Search for the cell housing the specified text and yield its (X, Y) center coordinate. 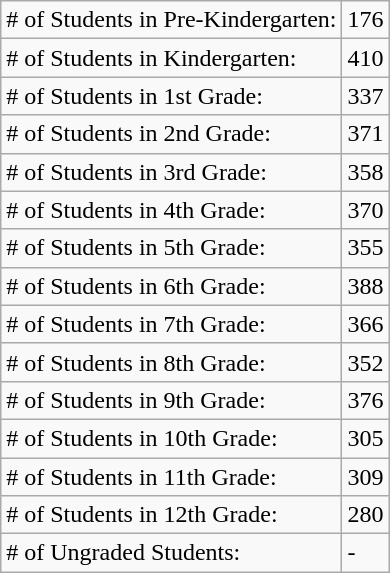
# of Students in 3rd Grade: (172, 172)
# of Students in 6th Grade: (172, 286)
# of Students in 9th Grade: (172, 400)
305 (366, 438)
# of Students in 2nd Grade: (172, 134)
355 (366, 248)
# of Students in Kindergarten: (172, 58)
# of Students in 4th Grade: (172, 210)
366 (366, 324)
# of Students in 7th Grade: (172, 324)
# of Students in 11th Grade: (172, 477)
352 (366, 362)
# of Students in 10th Grade: (172, 438)
371 (366, 134)
370 (366, 210)
358 (366, 172)
309 (366, 477)
337 (366, 96)
# of Students in 8th Grade: (172, 362)
280 (366, 515)
# of Students in 12th Grade: (172, 515)
# of Students in 5th Grade: (172, 248)
388 (366, 286)
# of Ungraded Students: (172, 553)
176 (366, 20)
- (366, 553)
376 (366, 400)
410 (366, 58)
# of Students in Pre-Kindergarten: (172, 20)
# of Students in 1st Grade: (172, 96)
